Determine the (x, y) coordinate at the center of the cell enclosing the given text.  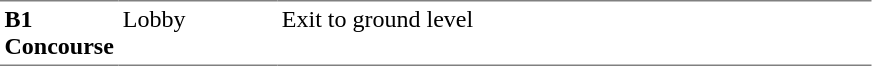
Exit to ground level (574, 33)
Lobby (198, 33)
B1Concourse (59, 33)
